Return the (X, Y) coordinate for the center point of the cell that contains the specified text.  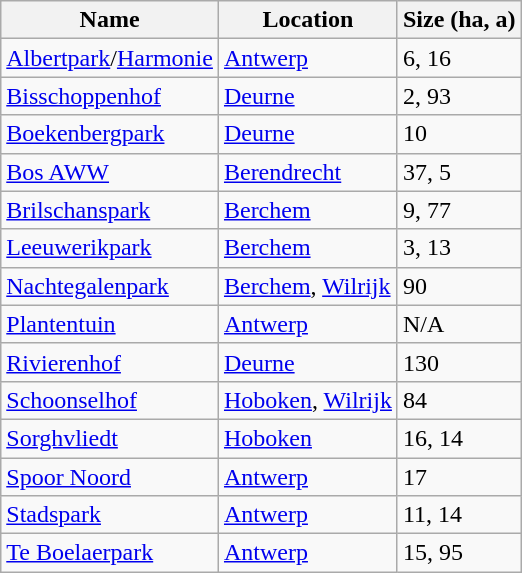
Boekenbergpark (110, 134)
2, 93 (459, 96)
130 (459, 362)
90 (459, 286)
N/A (459, 324)
Plantentuin (110, 324)
Berchem, Wilrijk (308, 286)
Leeuwerikpark (110, 248)
Rivierenhof (110, 362)
9, 77 (459, 210)
Schoonselhof (110, 400)
Bisschoppenhof (110, 96)
6, 16 (459, 58)
16, 14 (459, 438)
Te Boelaerpark (110, 553)
Hoboken (308, 438)
Size (ha, a) (459, 20)
Nachtegalenpark (110, 286)
Stadspark (110, 515)
Spoor Noord (110, 477)
Location (308, 20)
Bos AWW (110, 172)
11, 14 (459, 515)
Hoboken, Wilrijk (308, 400)
Albertpark/Harmonie (110, 58)
Brilschanspark (110, 210)
15, 95 (459, 553)
Sorghvliedt (110, 438)
17 (459, 477)
Berendrecht (308, 172)
84 (459, 400)
10 (459, 134)
37, 5 (459, 172)
3, 13 (459, 248)
Name (110, 20)
